Pinpoint the cell where the given text exists, returning its (X, Y) midpoint coordinate. 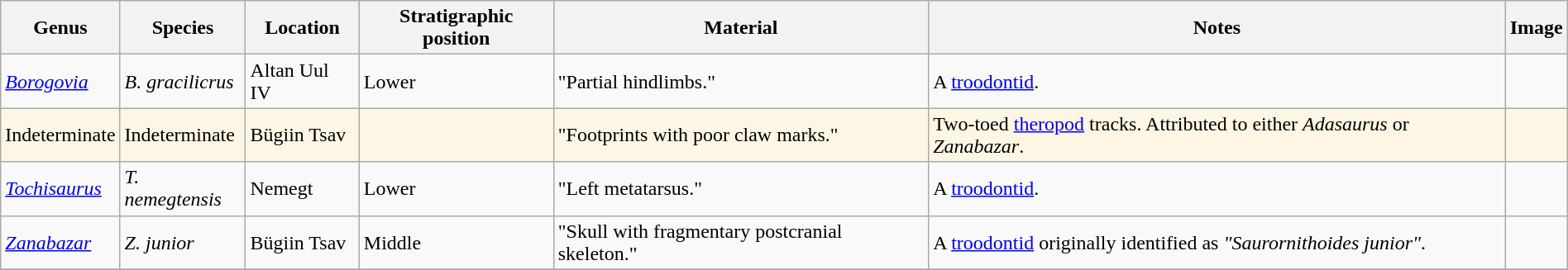
A troodontid originally identified as "Saurornithoides junior". (1217, 243)
Altan Uul IV (303, 81)
Image (1537, 28)
Notes (1217, 28)
Species (183, 28)
Two-toed theropod tracks. Attributed to either Adasaurus or Zanabazar. (1217, 135)
T. nemegtensis (183, 188)
B. gracilicrus (183, 81)
"Partial hindlimbs." (741, 81)
Nemegt (303, 188)
Genus (60, 28)
"Footprints with poor claw marks." (741, 135)
Z. junior (183, 243)
Borogovia (60, 81)
Tochisaurus (60, 188)
Zanabazar (60, 243)
Middle (457, 243)
"Skull with fragmentary postcranial skeleton." (741, 243)
Stratigraphic position (457, 28)
Location (303, 28)
Material (741, 28)
"Left metatarsus." (741, 188)
